Identify which cell holds the provided text, then report its (x, y) central coordinate. 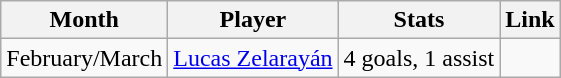
4 goals, 1 assist (419, 58)
February/March (84, 58)
Month (84, 20)
Link (530, 20)
Player (253, 20)
Lucas Zelarayán (253, 58)
Stats (419, 20)
